Pinpoint the cell where the given text exists, returning its [x, y] midpoint coordinate. 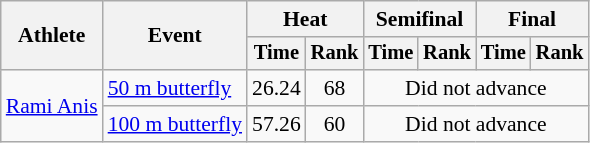
Event [175, 36]
68 [335, 88]
50 m butterfly [175, 88]
Final [532, 19]
Heat [305, 19]
Rami Anis [52, 106]
26.24 [276, 88]
57.26 [276, 124]
Athlete [52, 36]
100 m butterfly [175, 124]
Semifinal [419, 19]
60 [335, 124]
